Extract the (x, y) coordinate from the center of the cell holding the provided text.  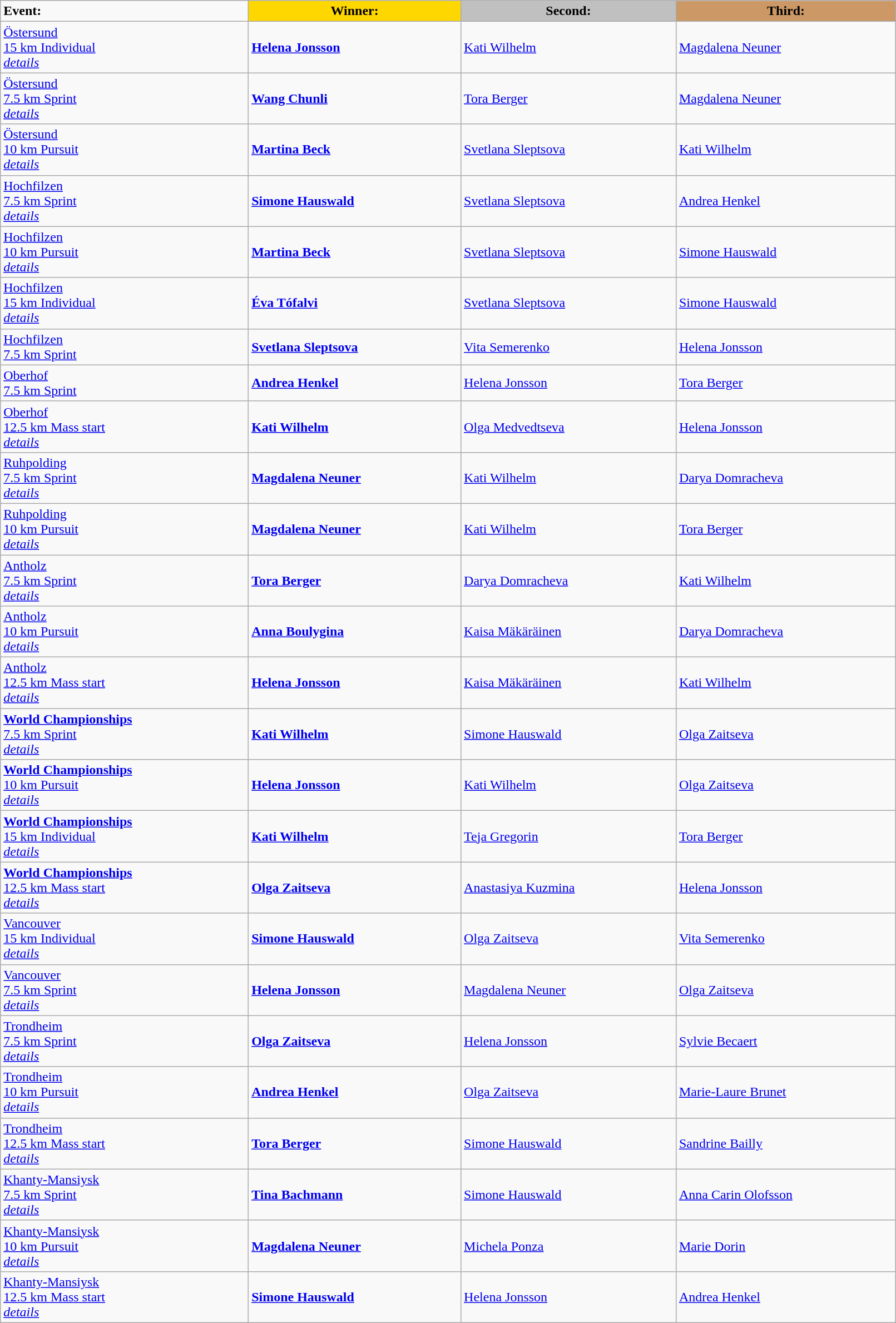
Olga Medvedtseva (568, 427)
Oberhof12.5 km Mass startdetails (125, 427)
Sylvie Becaert (785, 1041)
Ruhpolding7.5 km Sprintdetails (125, 478)
Marie Dorin (785, 1246)
Trondheim7.5 km Sprintdetails (125, 1041)
Sandrine Bailly (785, 1143)
Trondheim10 km Pursuitdetails (125, 1092)
Anastasiya Kuzmina (568, 888)
Wang Chunli (355, 98)
Östersund 15 km Individualdetails (125, 47)
Ruhpolding10 km Pursuitdetails (125, 529)
World Championships10 km Pursuitdetails (125, 785)
Khanty-Mansiysk7.5 km Sprintdetails (125, 1195)
Vancouver7.5 km Sprintdetails (125, 990)
World Championships12.5 km Mass startdetails (125, 888)
Östersund10 km Pursuitdetails (125, 150)
Anna Boulygina (355, 632)
Antholz7.5 km Sprintdetails (125, 581)
Second: (568, 11)
Winner: (355, 11)
Antholz10 km Pursuitdetails (125, 632)
Östersund7.5 km Sprintdetails (125, 98)
Oberhof7.5 km Sprint (125, 383)
Tina Bachmann (355, 1195)
Éva Tófalvi (355, 303)
Hochfilzen15 km Individualdetails (125, 303)
Anna Carin Olofsson (785, 1195)
Trondheim12.5 km Mass startdetails (125, 1143)
Hochfilzen7.5 km Sprint (125, 347)
Marie-Laure Brunet (785, 1092)
Hochfilzen 10 km Pursuitdetails (125, 252)
Teja Gregorin (568, 836)
Hochfilzen7.5 km Sprintdetails (125, 201)
Khanty-Mansiysk12.5 km Mass startdetails (125, 1297)
Khanty-Mansiysk10 km Pursuitdetails (125, 1246)
World Championships7.5 km Sprintdetails (125, 734)
Event: (125, 11)
Antholz12.5 km Mass startdetails (125, 683)
World Championships15 km Individualdetails (125, 836)
Vancouver15 km Individualdetails (125, 939)
Third: (785, 11)
Michela Ponza (568, 1246)
